Search for the cell housing the specified text and yield its [X, Y] center coordinate. 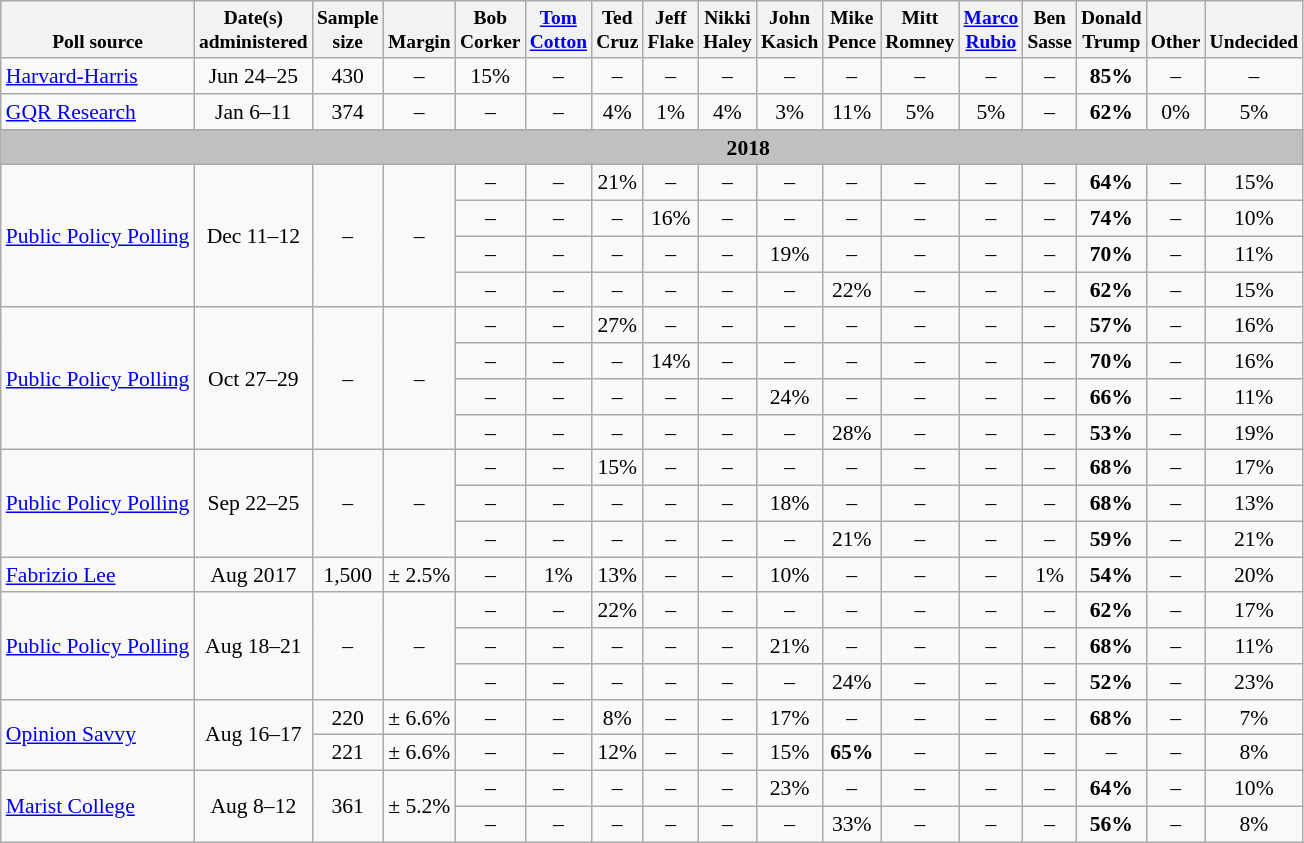
Date(s)administered [253, 30]
TomCotton [558, 30]
Aug 18–21 [253, 646]
Aug 8–12 [253, 806]
430 [348, 76]
Margin [419, 30]
GQR Research [98, 112]
54% [1111, 575]
220 [348, 718]
Dec 11–12 [253, 236]
74% [1111, 219]
Poll source [98, 30]
MikePence [852, 30]
56% [1111, 824]
Aug 2017 [253, 575]
Opinion Savvy [98, 736]
14% [671, 361]
Jun 24–25 [253, 76]
52% [1111, 682]
Marist College [98, 806]
221 [348, 753]
1,500 [348, 575]
Harvard-Harris [98, 76]
374 [348, 112]
7% [1254, 718]
± 2.5% [419, 575]
Undecided [1254, 30]
MittRomney [920, 30]
0% [1176, 112]
Oct 27–29 [253, 379]
53% [1111, 433]
33% [852, 824]
± 5.2% [419, 806]
Jan 6–11 [253, 112]
59% [1111, 540]
66% [1111, 397]
TedCruz [618, 30]
DonaldTrump [1111, 30]
BobCorker [490, 30]
27% [618, 326]
20% [1254, 575]
NikkiHaley [728, 30]
85% [1111, 76]
MarcoRubio [991, 30]
12% [618, 753]
28% [852, 433]
361 [348, 806]
18% [789, 504]
Sep 22–25 [253, 504]
JeffFlake [671, 30]
2018 [748, 148]
Other [1176, 30]
BenSasse [1050, 30]
Aug 16–17 [253, 736]
65% [852, 753]
Samplesize [348, 30]
JohnKasich [789, 30]
Fabrizio Lee [98, 575]
57% [1111, 326]
3% [789, 112]
